Output the (x, y) coordinate of the center of the cell containing the given text.  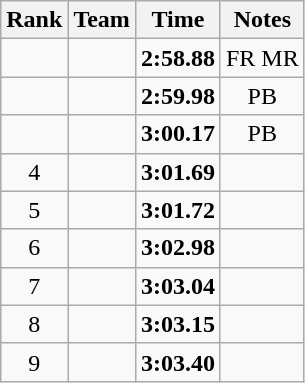
FR MR (262, 58)
Rank (34, 20)
2:58.88 (178, 58)
3:01.69 (178, 172)
5 (34, 210)
7 (34, 286)
4 (34, 172)
3:02.98 (178, 248)
2:59.98 (178, 96)
9 (34, 362)
3:00.17 (178, 134)
Team (102, 20)
8 (34, 324)
6 (34, 248)
3:03.15 (178, 324)
3:03.04 (178, 286)
3:03.40 (178, 362)
Time (178, 20)
Notes (262, 20)
3:01.72 (178, 210)
